For the text-containing cell, return its midpoint in [X, Y] coordinate format. 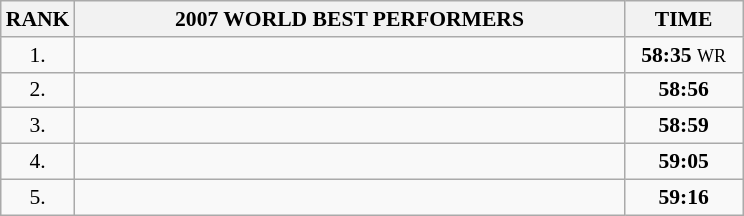
58:56 [684, 90]
TIME [684, 19]
2. [38, 90]
59:16 [684, 197]
5. [38, 197]
4. [38, 162]
3. [38, 126]
RANK [38, 19]
58:35 WR [684, 55]
1. [38, 55]
59:05 [684, 162]
2007 WORLD BEST PERFORMERS [349, 19]
58:59 [684, 126]
